Output the [X, Y] coordinate of the center of the cell containing the given text.  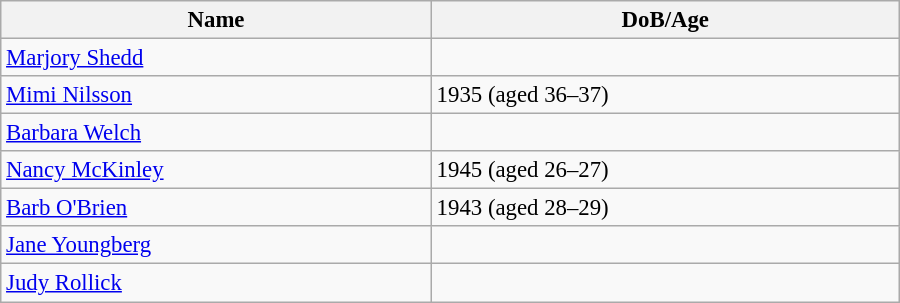
1945 (aged 26–27) [665, 170]
1943 (aged 28–29) [665, 208]
Marjory Shedd [216, 58]
Nancy McKinley [216, 170]
Barb O'Brien [216, 208]
1935 (aged 36–37) [665, 95]
Barbara Welch [216, 133]
DoB/Age [665, 20]
Jane Youngberg [216, 245]
Judy Rollick [216, 283]
Mimi Nilsson [216, 95]
Name [216, 20]
